Pinpoint the cell where the given text exists, returning its [X, Y] midpoint coordinate. 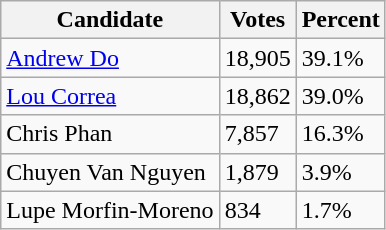
39.0% [340, 96]
18,905 [258, 58]
Lou Correa [110, 96]
39.1% [340, 58]
7,857 [258, 134]
Andrew Do [110, 58]
3.9% [340, 172]
Chuyen Van Nguyen [110, 172]
834 [258, 210]
Candidate [110, 20]
Percent [340, 20]
1,879 [258, 172]
1.7% [340, 210]
18,862 [258, 96]
16.3% [340, 134]
Votes [258, 20]
Lupe Morfin-Moreno [110, 210]
Chris Phan [110, 134]
